Pinpoint the cell where the given text exists, returning its (x, y) midpoint coordinate. 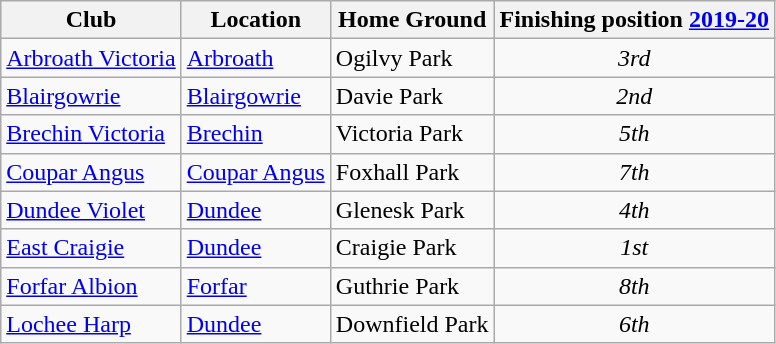
Lochee Harp (91, 324)
Craigie Park (412, 248)
Brechin (256, 134)
5th (634, 134)
Ogilvy Park (412, 58)
Foxhall Park (412, 172)
2nd (634, 96)
Location (256, 20)
Brechin Victoria (91, 134)
Dundee Violet (91, 210)
Arbroath Victoria (91, 58)
6th (634, 324)
Forfar Albion (91, 286)
3rd (634, 58)
Forfar (256, 286)
4th (634, 210)
East Craigie (91, 248)
Home Ground (412, 20)
Downfield Park (412, 324)
Guthrie Park (412, 286)
8th (634, 286)
Glenesk Park (412, 210)
Arbroath (256, 58)
Finishing position 2019-20 (634, 20)
Davie Park (412, 96)
Club (91, 20)
Victoria Park (412, 134)
7th (634, 172)
1st (634, 248)
